Output the (x, y) coordinate of the center of the cell containing the given text.  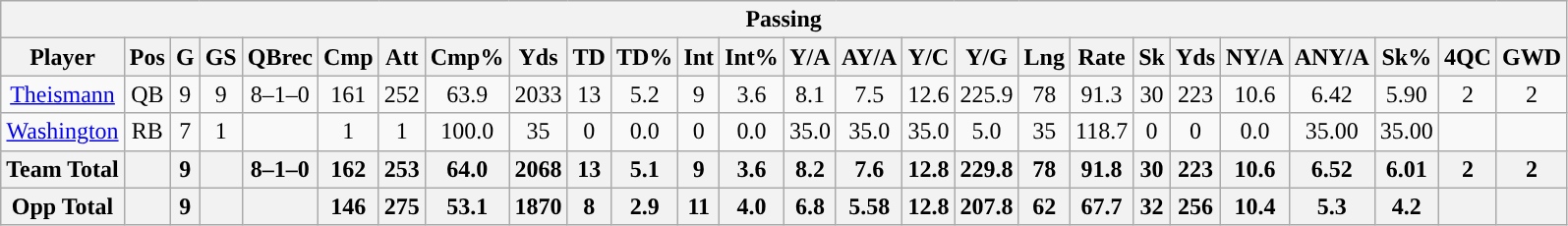
Rate (1102, 57)
4QC (1467, 57)
100.0 (467, 132)
8 (589, 206)
Cmp% (467, 57)
6.52 (1331, 169)
Y/C (928, 57)
5.0 (987, 132)
118.7 (1102, 132)
6.42 (1331, 94)
Y/A (810, 57)
Theismann (63, 94)
1870 (539, 206)
4.0 (752, 206)
8.2 (810, 169)
63.9 (467, 94)
AY/A (869, 57)
5.58 (869, 206)
229.8 (987, 169)
Team Total (63, 169)
4.2 (1406, 206)
Washington (63, 132)
Opp Total (63, 206)
TD (589, 57)
256 (1195, 206)
Cmp (348, 57)
2068 (539, 169)
Player (63, 57)
2.9 (644, 206)
Pos (147, 57)
Y/G (987, 57)
TD% (644, 57)
Passing (784, 20)
161 (348, 94)
62 (1044, 206)
5.3 (1331, 206)
NY/A (1255, 57)
5.2 (644, 94)
91.8 (1102, 169)
Att (401, 57)
11 (699, 206)
2033 (539, 94)
64.0 (467, 169)
8.1 (810, 94)
10.4 (1255, 206)
5.90 (1406, 94)
7 (185, 132)
253 (401, 169)
Int% (752, 57)
Sk (1152, 57)
GWD (1532, 57)
Lng (1044, 57)
6.01 (1406, 169)
Int (699, 57)
G (185, 57)
275 (401, 206)
QBrec (279, 57)
252 (401, 94)
Sk% (1406, 57)
225.9 (987, 94)
146 (348, 206)
7.6 (869, 169)
GS (220, 57)
6.8 (810, 206)
207.8 (987, 206)
QB (147, 94)
32 (1152, 206)
RB (147, 132)
5.1 (644, 169)
ANY/A (1331, 57)
7.5 (869, 94)
91.3 (1102, 94)
12.6 (928, 94)
53.1 (467, 206)
162 (348, 169)
67.7 (1102, 206)
